Return (x, y) of the center of cell containing provided text 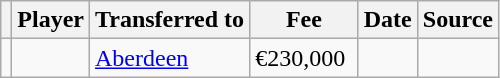
Date (388, 20)
Source (458, 20)
€230,000 (304, 58)
Player (51, 20)
Fee (304, 20)
Aberdeen (170, 58)
Transferred to (170, 20)
